Extract the (x, y) coordinate from the center of the cell holding the provided text.  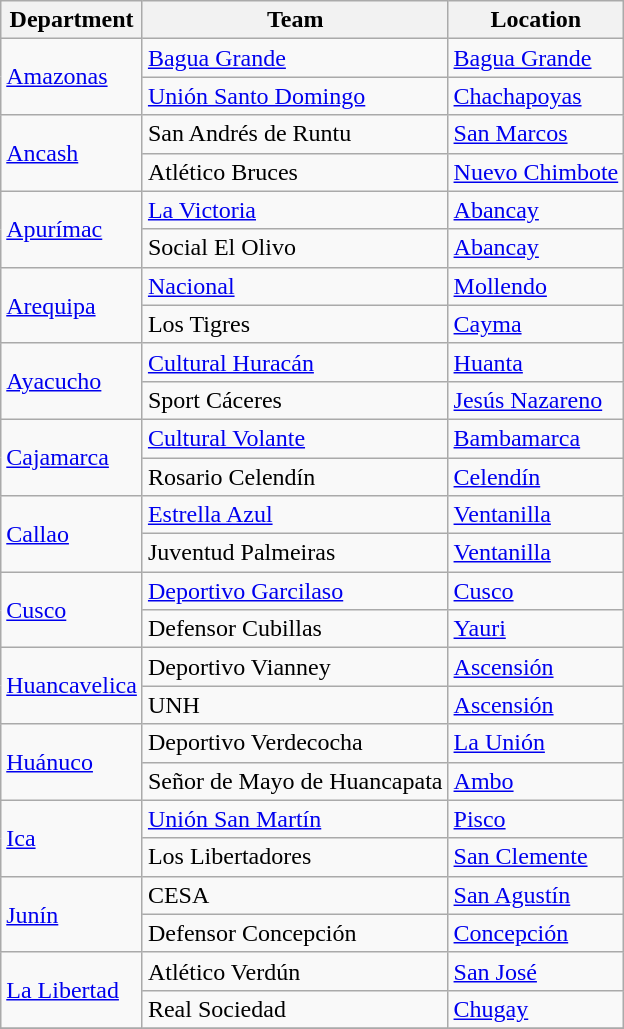
Ambo (536, 781)
Cayma (536, 324)
Junín (72, 914)
La Unión (536, 743)
San Agustín (536, 895)
Amazonas (72, 77)
Chugay (536, 1009)
Celendín (536, 477)
Estrella Azul (295, 515)
Unión Santo Domingo (295, 96)
Los Libertadores (295, 857)
Atlético Verdún (295, 971)
Defensor Cubillas (295, 629)
Yauri (536, 629)
Bambamarca (536, 438)
Huanta (536, 362)
Unión San Martín (295, 819)
Callao (72, 534)
Señor de Mayo de Huancapata (295, 781)
Mollendo (536, 286)
Deportivo Garcilaso (295, 591)
CESA (295, 895)
San Marcos (536, 134)
Jesús Nazareno (536, 400)
San Andrés de Runtu (295, 134)
Cajamarca (72, 457)
UNH (295, 705)
Huancavelica (72, 686)
Los Tigres (295, 324)
Defensor Concepción (295, 933)
Pisco (536, 819)
Ayacucho (72, 381)
Apurímac (72, 229)
San José (536, 971)
Cultural Huracán (295, 362)
La Libertad (72, 990)
Team (295, 20)
Atlético Bruces (295, 172)
Concepción (536, 933)
Juventud Palmeiras (295, 553)
Real Sociedad (295, 1009)
Location (536, 20)
Cultural Volante (295, 438)
Huánuco (72, 762)
Department (72, 20)
Deportivo Verdecocha (295, 743)
Deportivo Vianney (295, 667)
San Clemente (536, 857)
Ancash (72, 153)
Arequipa (72, 305)
Sport Cáceres (295, 400)
Nuevo Chimbote (536, 172)
Rosario Celendín (295, 477)
Social El Olivo (295, 248)
Chachapoyas (536, 96)
Nacional (295, 286)
La Victoria (295, 210)
Ica (72, 838)
